Locate the cell with the specified text and output its [X, Y] center coordinate. 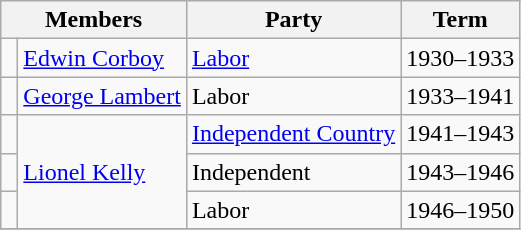
1941–1943 [460, 134]
1943–1946 [460, 172]
Lionel Kelly [102, 172]
Members [94, 20]
George Lambert [102, 96]
Independent [293, 172]
Term [460, 20]
1930–1933 [460, 58]
Independent Country [293, 134]
1946–1950 [460, 210]
Edwin Corboy [102, 58]
Party [293, 20]
1933–1941 [460, 96]
